From the cell containing the given text, extract its center point as [X, Y] coordinate. 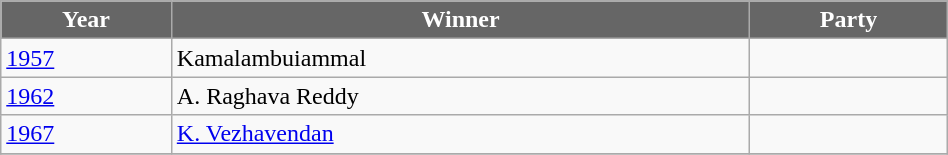
Winner [460, 20]
Kamalambuiammal [460, 58]
Year [86, 20]
A. Raghava Reddy [460, 96]
1957 [86, 58]
1967 [86, 134]
1962 [86, 96]
K. Vezhavendan [460, 134]
Party [848, 20]
